From the cell containing the given text, extract its center point as (x, y) coordinate. 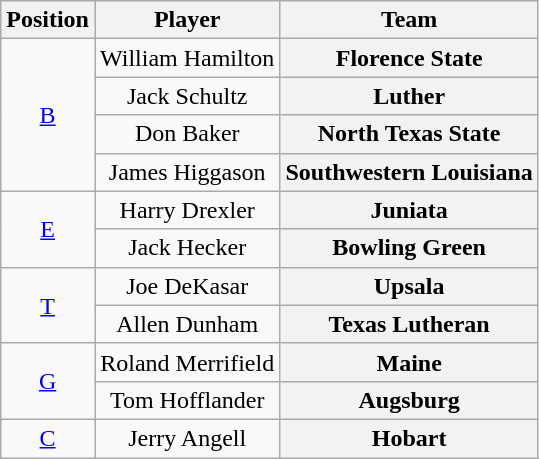
Florence State (409, 58)
Augsburg (409, 400)
Roland Merrifield (186, 362)
Luther (409, 96)
E (48, 229)
Maine (409, 362)
Jack Hecker (186, 248)
Team (409, 20)
Player (186, 20)
Position (48, 20)
Harry Drexler (186, 210)
T (48, 305)
Jack Schultz (186, 96)
B (48, 115)
Southwestern Louisiana (409, 172)
C (48, 438)
Juniata (409, 210)
Texas Lutheran (409, 324)
Bowling Green (409, 248)
G (48, 381)
Don Baker (186, 134)
James Higgason (186, 172)
Jerry Angell (186, 438)
Tom Hofflander (186, 400)
Hobart (409, 438)
Upsala (409, 286)
North Texas State (409, 134)
William Hamilton (186, 58)
Allen Dunham (186, 324)
Joe DeKasar (186, 286)
